Pinpoint the cell where the given text exists, returning its [x, y] midpoint coordinate. 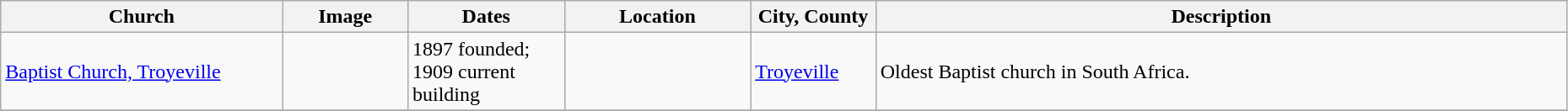
Troyeville [813, 71]
Church [142, 17]
Baptist Church, Troyeville [142, 71]
Location [658, 17]
Description [1221, 17]
1897 founded; 1909 current building [486, 71]
City, County [813, 17]
Image [346, 17]
Dates [486, 17]
Oldest Baptist church in South Africa. [1221, 71]
